Output the [x, y] coordinate of the center of the cell containing the given text.  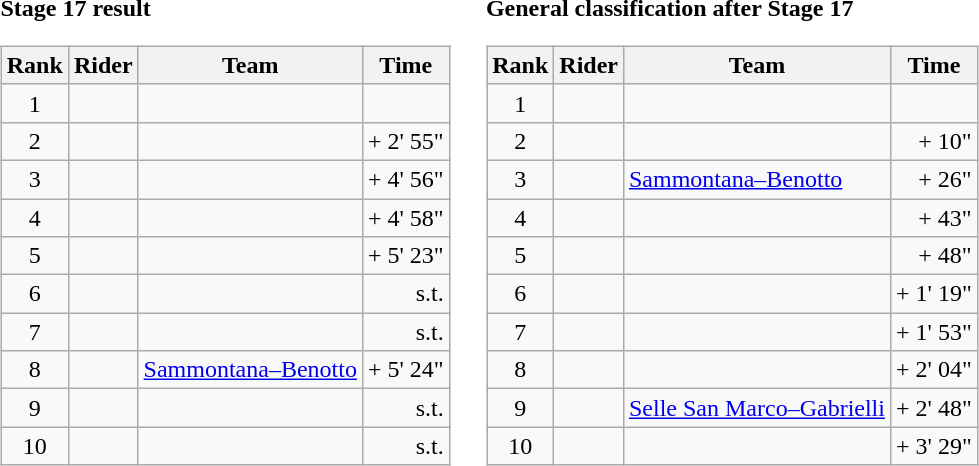
Selle San Marco–Gabrielli [756, 408]
+ 5' 24" [406, 370]
+ 1' 19" [934, 294]
+ 26" [934, 179]
+ 4' 56" [406, 179]
+ 2' 04" [934, 370]
+ 1' 53" [934, 332]
+ 10" [934, 141]
+ 4' 58" [406, 217]
+ 2' 48" [934, 408]
+ 3' 29" [934, 446]
+ 2' 55" [406, 141]
+ 43" [934, 217]
+ 5' 23" [406, 256]
+ 48" [934, 256]
